Extract the [x, y] coordinate from the center of the cell holding the provided text.  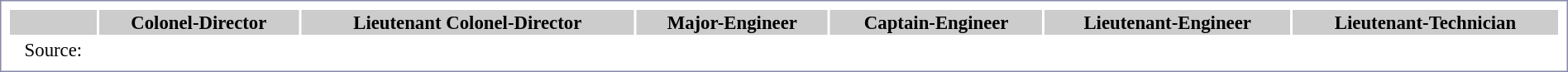
Major-Engineer [733, 22]
Lieutenant-Engineer [1168, 22]
Captain-Engineer [936, 22]
Lieutenant Colonel-Director [468, 22]
Lieutenant-Technician [1426, 22]
Source: [53, 50]
Colonel-Director [198, 22]
